Scan for the cell matching the given text and deliver its (X, Y) coordinate at center. 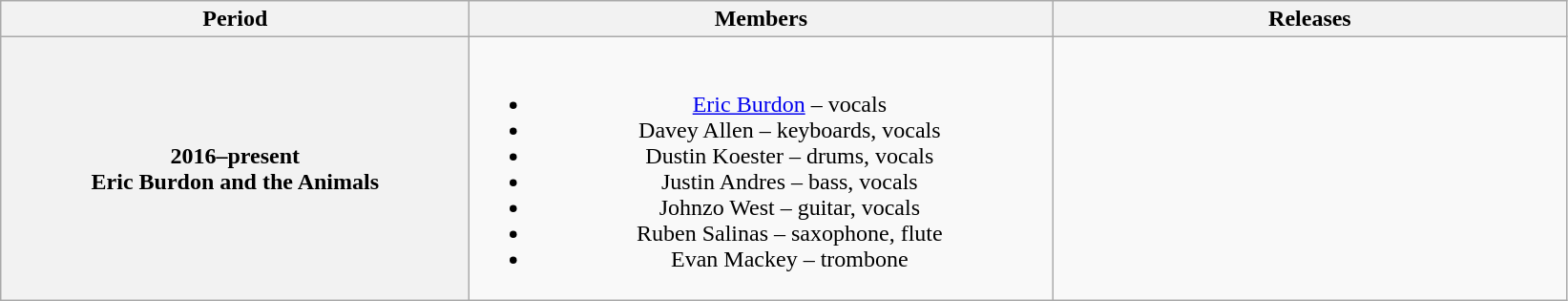
Releases (1309, 19)
Period (235, 19)
Members (762, 19)
2016–presentEric Burdon and the Animals (235, 168)
